Locate the cell with the specified text and output its [X, Y] center coordinate. 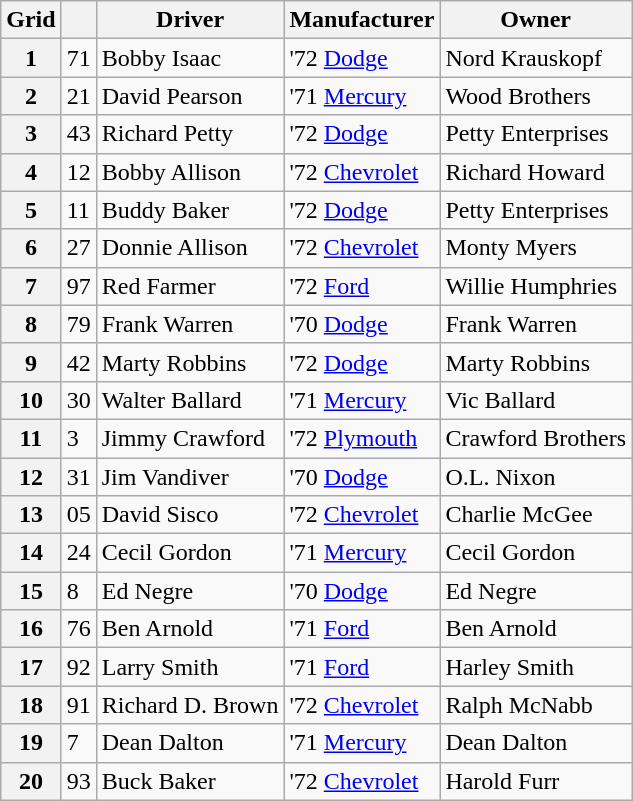
David Sisco [190, 515]
Walter Ballard [190, 400]
Richard Petty [190, 134]
Driver [190, 20]
5 [31, 210]
Jim Vandiver [190, 477]
Ralph McNabb [536, 705]
97 [78, 286]
16 [31, 629]
1 [31, 58]
30 [78, 400]
Nord Krauskopf [536, 58]
O.L. Nixon [536, 477]
David Pearson [190, 96]
6 [31, 248]
'72 Ford [362, 286]
Manufacturer [362, 20]
4 [31, 172]
Willie Humphries [536, 286]
76 [78, 629]
Bobby Allison [190, 172]
27 [78, 248]
91 [78, 705]
'72 Plymouth [362, 438]
42 [78, 362]
Donnie Allison [190, 248]
Bobby Isaac [190, 58]
71 [78, 58]
9 [31, 362]
19 [31, 743]
20 [31, 781]
43 [78, 134]
Crawford Brothers [536, 438]
92 [78, 667]
Owner [536, 20]
Wood Brothers [536, 96]
15 [31, 591]
Grid [31, 20]
Larry Smith [190, 667]
Vic Ballard [536, 400]
Richard D. Brown [190, 705]
13 [31, 515]
79 [78, 324]
21 [78, 96]
17 [31, 667]
24 [78, 553]
10 [31, 400]
Harley Smith [536, 667]
18 [31, 705]
Richard Howard [536, 172]
Buddy Baker [190, 210]
Jimmy Crawford [190, 438]
93 [78, 781]
Monty Myers [536, 248]
Red Farmer [190, 286]
Charlie McGee [536, 515]
Harold Furr [536, 781]
2 [31, 96]
Buck Baker [190, 781]
31 [78, 477]
14 [31, 553]
05 [78, 515]
